For the text-containing cell, return its midpoint in (X, Y) coordinate format. 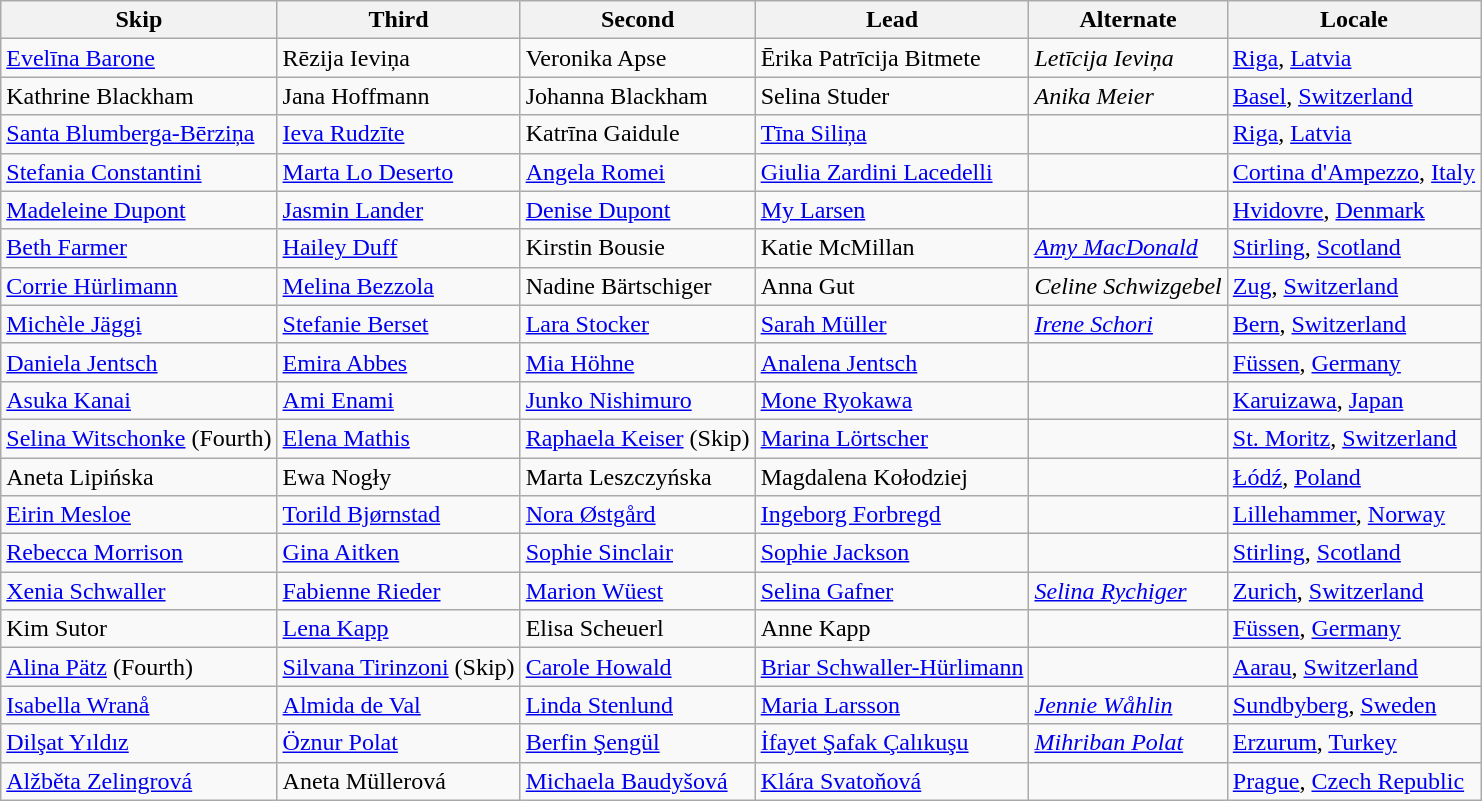
İfayet Şafak Çalıkuşu (892, 743)
Angela Romei (638, 172)
Torild Bjørnstad (398, 515)
Marina Lörtscher (892, 438)
Asuka Kanai (139, 400)
Tīna Siliņa (892, 134)
Denise Dupont (638, 210)
Anika Meier (1128, 96)
Selina Witschonke (Fourth) (139, 438)
Sophie Sinclair (638, 553)
Katie McMillan (892, 248)
Sundbyberg, Sweden (1354, 705)
Celine Schwizgebel (1128, 286)
Corrie Hürlimann (139, 286)
Cortina d'Ampezzo, Italy (1354, 172)
Jasmin Lander (398, 210)
Michèle Jäggi (139, 324)
Erzurum, Turkey (1354, 743)
Öznur Polat (398, 743)
Anne Kapp (892, 629)
Lead (892, 20)
Ami Enami (398, 400)
Alina Pätz (Fourth) (139, 667)
Analena Jentsch (892, 362)
Katrīna Gaidule (638, 134)
Łódź, Poland (1354, 477)
Briar Schwaller-Hürlimann (892, 667)
Veronika Apse (638, 58)
Lara Stocker (638, 324)
Lillehammer, Norway (1354, 515)
Karuizawa, Japan (1354, 400)
Aarau, Switzerland (1354, 667)
Kim Sutor (139, 629)
Dilşat Yıldız (139, 743)
Selina Gafner (892, 591)
Emira Abbes (398, 362)
Stefania Constantini (139, 172)
Santa Blumberga-Bērziņa (139, 134)
Selina Studer (892, 96)
Maria Larsson (892, 705)
Mia Höhne (638, 362)
Jennie Wåhlin (1128, 705)
Johanna Blackham (638, 96)
Nadine Bärtschiger (638, 286)
Amy MacDonald (1128, 248)
Bern, Switzerland (1354, 324)
Kirstin Bousie (638, 248)
Marta Lo Deserto (398, 172)
Lena Kapp (398, 629)
Linda Stenlund (638, 705)
Ingeborg Forbregd (892, 515)
Zug, Switzerland (1354, 286)
Anna Gut (892, 286)
Marta Leszczyńska (638, 477)
Skip (139, 20)
Alternate (1128, 20)
Junko Nishimuro (638, 400)
Ewa Nogły (398, 477)
Third (398, 20)
Hailey Duff (398, 248)
Silvana Tirinzoni (Skip) (398, 667)
Letīcija Ieviņa (1128, 58)
Almida de Val (398, 705)
Eirin Mesloe (139, 515)
My Larsen (892, 210)
Mihriban Polat (1128, 743)
Irene Schori (1128, 324)
Melina Bezzola (398, 286)
Evelīna Barone (139, 58)
Stefanie Berset (398, 324)
Second (638, 20)
Michaela Baudyšová (638, 781)
Rēzija Ieviņa (398, 58)
Sarah Müller (892, 324)
Jana Hoffmann (398, 96)
Carole Howald (638, 667)
Basel, Switzerland (1354, 96)
Gina Aitken (398, 553)
Klára Svatoňová (892, 781)
Aneta Müllerová (398, 781)
Alžběta Zelingrová (139, 781)
Berfin Şengül (638, 743)
Magdalena Kołodziej (892, 477)
Kathrine Blackham (139, 96)
Sophie Jackson (892, 553)
Marion Wüest (638, 591)
Nora Østgård (638, 515)
Ieva Rudzīte (398, 134)
Zurich, Switzerland (1354, 591)
St. Moritz, Switzerland (1354, 438)
Xenia Schwaller (139, 591)
Ērika Patrīcija Bitmete (892, 58)
Prague, Czech Republic (1354, 781)
Daniela Jentsch (139, 362)
Elena Mathis (398, 438)
Isabella Wranå (139, 705)
Giulia Zardini Lacedelli (892, 172)
Madeleine Dupont (139, 210)
Aneta Lipińska (139, 477)
Rebecca Morrison (139, 553)
Raphaela Keiser (Skip) (638, 438)
Beth Farmer (139, 248)
Locale (1354, 20)
Hvidovre, Denmark (1354, 210)
Elisa Scheuerl (638, 629)
Mone Ryokawa (892, 400)
Fabienne Rieder (398, 591)
Selina Rychiger (1128, 591)
